Provide the [x, y] coordinate of the cell's center where the given text is located.  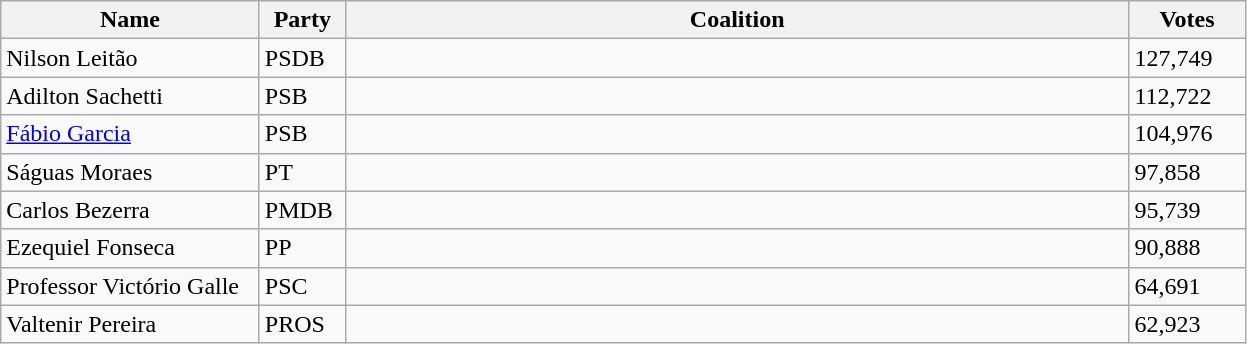
Ságuas Moraes [130, 172]
Fábio Garcia [130, 134]
PT [302, 172]
Professor Victório Galle [130, 286]
PROS [302, 324]
Coalition [737, 20]
Name [130, 20]
Adilton Sachetti [130, 96]
97,858 [1187, 172]
104,976 [1187, 134]
Votes [1187, 20]
Party [302, 20]
127,749 [1187, 58]
Nilson Leitão [130, 58]
Carlos Bezerra [130, 210]
Ezequiel Fonseca [130, 248]
PP [302, 248]
90,888 [1187, 248]
64,691 [1187, 286]
62,923 [1187, 324]
PSDB [302, 58]
112,722 [1187, 96]
PSC [302, 286]
95,739 [1187, 210]
Valtenir Pereira [130, 324]
PMDB [302, 210]
